For the text-containing cell, return its midpoint in [x, y] coordinate format. 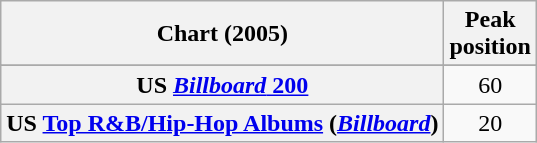
US Billboard 200 [222, 85]
Chart (2005) [222, 34]
20 [490, 123]
US Top R&B/Hip-Hop Albums (Billboard) [222, 123]
Peakposition [490, 34]
60 [490, 85]
